For the text-containing cell, return its midpoint in (X, Y) coordinate format. 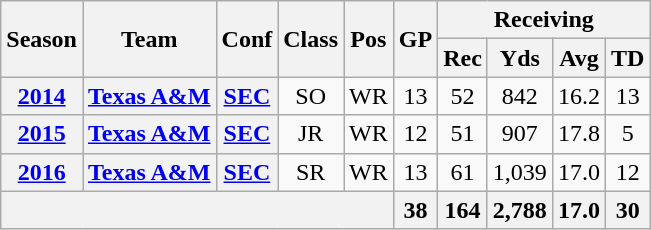
Rec (463, 58)
Class (311, 39)
30 (627, 210)
51 (463, 134)
52 (463, 96)
SR (311, 172)
16.2 (578, 96)
Season (42, 39)
2014 (42, 96)
Receiving (544, 20)
TD (627, 58)
164 (463, 210)
17.8 (578, 134)
842 (520, 96)
JR (311, 134)
2,788 (520, 210)
Team (149, 39)
1,039 (520, 172)
SO (311, 96)
GP (415, 39)
Conf (247, 39)
Avg (578, 58)
Yds (520, 58)
38 (415, 210)
5 (627, 134)
2015 (42, 134)
907 (520, 134)
2016 (42, 172)
Pos (369, 39)
61 (463, 172)
